Detect which cell encompasses the target text, then output its [X, Y] center coordinate. 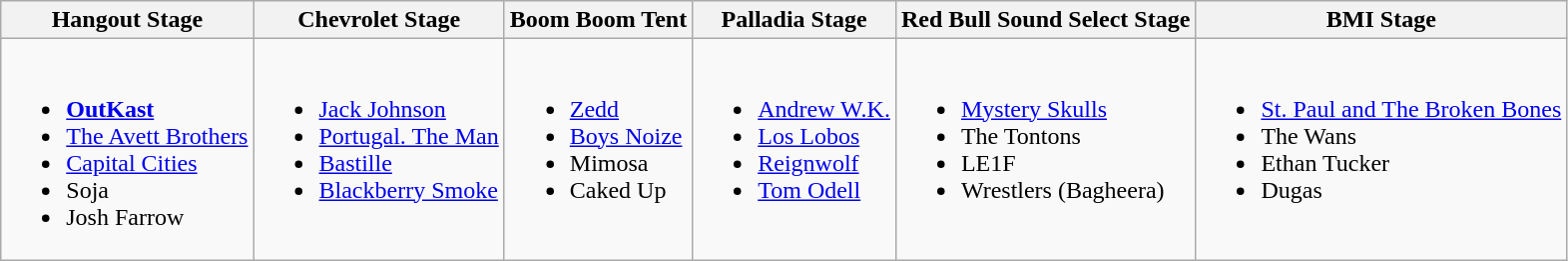
Andrew W.K.Los LobosReignwolfTom Odell [794, 150]
Hangout Stage [128, 20]
Red Bull Sound Select Stage [1045, 20]
Palladia Stage [794, 20]
Boom Boom Tent [598, 20]
OutKastThe Avett BrothersCapital CitiesSojaJosh Farrow [128, 150]
Chevrolet Stage [379, 20]
BMI Stage [1381, 20]
ZeddBoys NoizeMimosaCaked Up [598, 150]
St. Paul and The Broken BonesThe WansEthan TuckerDugas [1381, 150]
Mystery SkullsThe TontonsLE1FWrestlers (Bagheera) [1045, 150]
Jack JohnsonPortugal. The ManBastilleBlackberry Smoke [379, 150]
